Search for the cell housing the specified text and yield its [X, Y] center coordinate. 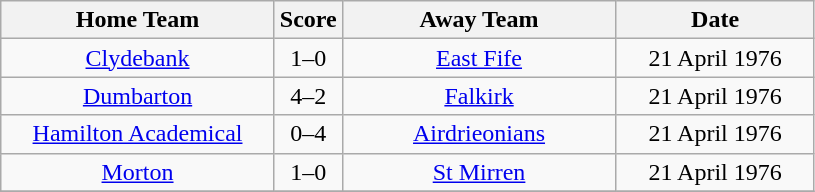
St Mirren [479, 172]
Airdrieonians [479, 134]
Home Team [138, 20]
4–2 [308, 96]
East Fife [479, 58]
Dumbarton [138, 96]
Date [716, 20]
Away Team [479, 20]
Clydebank [138, 58]
Hamilton Academical [138, 134]
Falkirk [479, 96]
0–4 [308, 134]
Score [308, 20]
Morton [138, 172]
